From the cell containing the given text, extract its center point as (x, y) coordinate. 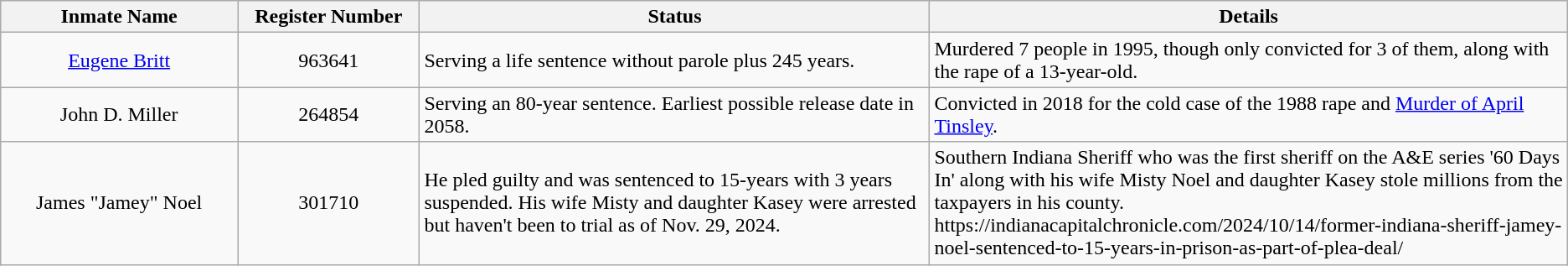
301710 (328, 203)
Serving a life sentence without parole plus 245 years. (675, 60)
Murdered 7 people in 1995, though only convicted for 3 of them, along with the rape of a 13-year-old. (1248, 60)
Eugene Britt (119, 60)
Inmate Name (119, 17)
Status (675, 17)
Convicted in 2018 for the cold case of the 1988 rape and Murder of April Tinsley. (1248, 114)
James "Jamey" Noel (119, 203)
John D. Miller (119, 114)
Details (1248, 17)
963641 (328, 60)
Register Number (328, 17)
Serving an 80-year sentence. Earliest possible release date in 2058. (675, 114)
264854 (328, 114)
